Identify which cell holds the provided text, then report its [X, Y] central coordinate. 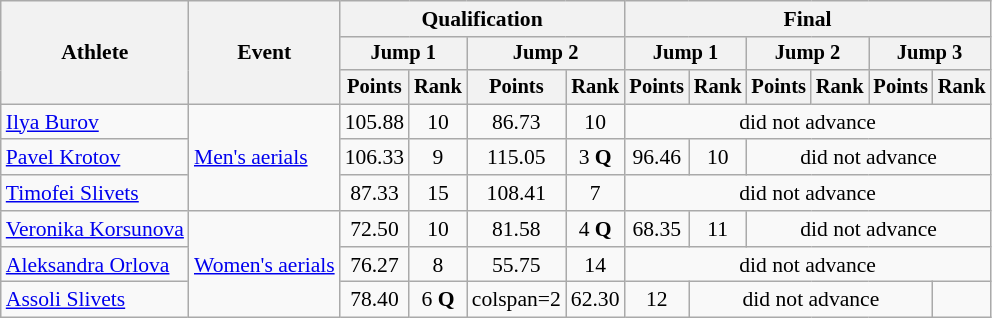
Final [808, 19]
Men's aerials [264, 158]
106.33 [374, 158]
87.33 [374, 193]
Pavel Krotov [95, 158]
15 [438, 193]
108.41 [516, 193]
Veronika Korsunova [95, 229]
Event [264, 52]
105.88 [374, 122]
Jump 3 [929, 54]
14 [596, 265]
Aleksandra Orlova [95, 265]
8 [438, 265]
81.58 [516, 229]
3 Q [596, 158]
Assoli Slivets [95, 300]
76.27 [374, 265]
Athlete [95, 52]
68.35 [657, 229]
Timofei Slivets [95, 193]
96.46 [657, 158]
Women's aerials [264, 264]
11 [718, 229]
86.73 [516, 122]
4 Q [596, 229]
72.50 [374, 229]
Qualification [482, 19]
115.05 [516, 158]
9 [438, 158]
7 [596, 193]
62.30 [596, 300]
6 Q [438, 300]
Ilya Burov [95, 122]
55.75 [516, 265]
12 [657, 300]
colspan=2 [516, 300]
78.40 [374, 300]
